Return the [X, Y] coordinate for the center point of the cell that contains the specified text.  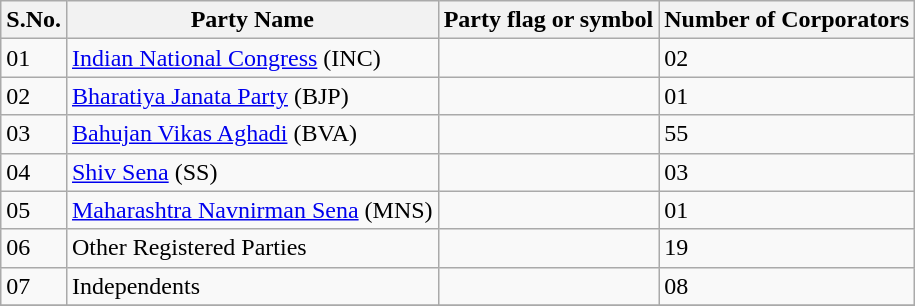
04 [34, 172]
Party flag or symbol [548, 20]
05 [34, 210]
19 [787, 248]
Maharashtra Navnirman Sena (MNS) [252, 210]
07 [34, 286]
Party Name [252, 20]
Bharatiya Janata Party (BJP) [252, 96]
06 [34, 248]
S.No. [34, 20]
55 [787, 134]
Number of Corporators [787, 20]
Indian National Congress (INC) [252, 58]
08 [787, 286]
Shiv Sena (SS) [252, 172]
Other Registered Parties [252, 248]
Independents [252, 286]
Bahujan Vikas Aghadi (BVA) [252, 134]
